Search for the cell housing the specified text and yield its (x, y) center coordinate. 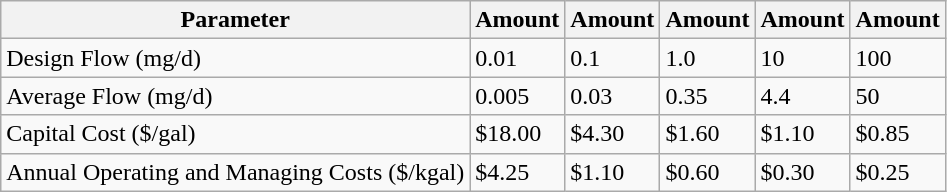
50 (898, 96)
0.35 (708, 96)
$18.00 (518, 134)
$0.60 (708, 172)
Average Flow (mg/d) (236, 96)
0.005 (518, 96)
$4.25 (518, 172)
$0.25 (898, 172)
Parameter (236, 20)
$0.30 (802, 172)
Capital Cost ($/gal) (236, 134)
Annual Operating and Managing Costs ($/kgal) (236, 172)
0.1 (612, 58)
1.0 (708, 58)
4.4 (802, 96)
$1.60 (708, 134)
0.01 (518, 58)
$0.85 (898, 134)
100 (898, 58)
0.03 (612, 96)
Design Flow (mg/d) (236, 58)
10 (802, 58)
$4.30 (612, 134)
